From the cell containing the given text, extract its center point as [x, y] coordinate. 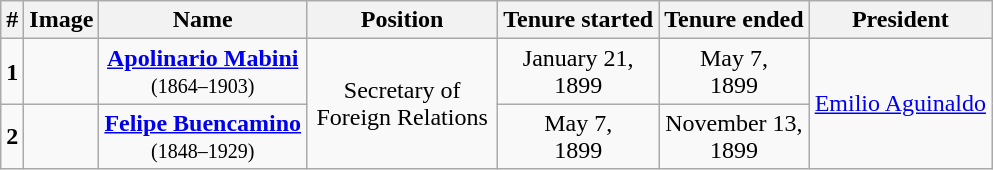
2 [12, 136]
Name [203, 20]
1 [12, 72]
January 21,1899 [578, 72]
November 13,1899 [734, 136]
Tenure started [578, 20]
Secretary of Foreign Relations [402, 104]
Emilio Aguinaldo [900, 104]
Felipe Buencamino(1848–1929) [203, 136]
Tenure ended [734, 20]
Image [62, 20]
Apolinario Mabini(1864–1903) [203, 72]
Position [402, 20]
President [900, 20]
# [12, 20]
